Output the (x, y) coordinate of the center of the cell containing the given text.  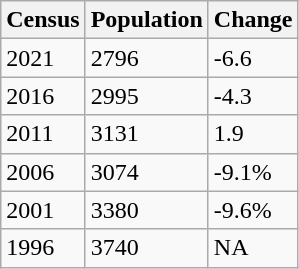
Change (253, 20)
1996 (43, 248)
Population (146, 20)
-6.6 (253, 58)
2021 (43, 58)
3131 (146, 134)
Census (43, 20)
2006 (43, 172)
3380 (146, 210)
-4.3 (253, 96)
3740 (146, 248)
2001 (43, 210)
NA (253, 248)
-9.6% (253, 210)
2995 (146, 96)
2011 (43, 134)
2016 (43, 96)
2796 (146, 58)
1.9 (253, 134)
-9.1% (253, 172)
3074 (146, 172)
